For the text-containing cell, return its midpoint in (X, Y) coordinate format. 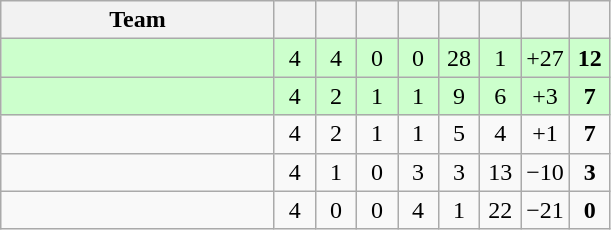
12 (590, 58)
13 (500, 172)
22 (500, 210)
+3 (546, 96)
Team (138, 20)
9 (460, 96)
−10 (546, 172)
−21 (546, 210)
6 (500, 96)
+1 (546, 134)
28 (460, 58)
+27 (546, 58)
5 (460, 134)
